Extract the [x, y] coordinate from the center of the cell holding the provided text.  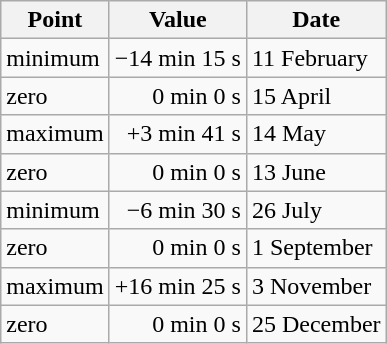
−14 min 15 s [178, 58]
Value [178, 20]
11 February [316, 58]
1 September [316, 248]
+16 min 25 s [178, 286]
14 May [316, 134]
+3 min 41 s [178, 134]
Date [316, 20]
Point [55, 20]
−6 min 30 s [178, 210]
3 November [316, 286]
13 June [316, 172]
26 July [316, 210]
25 December [316, 324]
15 April [316, 96]
